Return (x, y) of the center of cell containing provided text 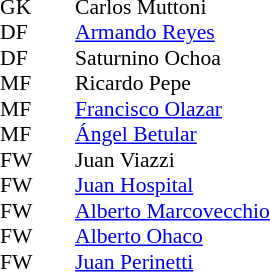
Juan Viazzi (172, 160)
Saturnino Ochoa (172, 58)
Ricardo Pepe (172, 83)
Armando Reyes (172, 33)
Ángel Betular (172, 135)
Alberto Marcovecchio (172, 211)
Juan Hospital (172, 185)
Alberto Ohaco (172, 237)
Francisco Olazar (172, 109)
